Capture the cell that displays the provided text and extract its [x, y] central coordinate. 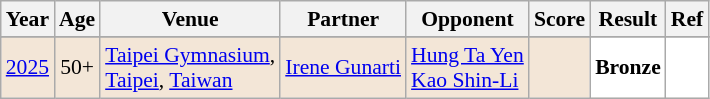
Opponent [468, 19]
Ref [687, 19]
Year [28, 19]
Partner [343, 19]
Age [77, 19]
Hung Ta Yen Kao Shin-Li [468, 68]
Bronze [628, 68]
Taipei Gymnasium, Taipei, Taiwan [190, 68]
2025 [28, 68]
Score [560, 19]
Venue [190, 19]
Irene Gunarti [343, 68]
50+ [77, 68]
Result [628, 19]
